From the cell containing the given text, extract its center point as (x, y) coordinate. 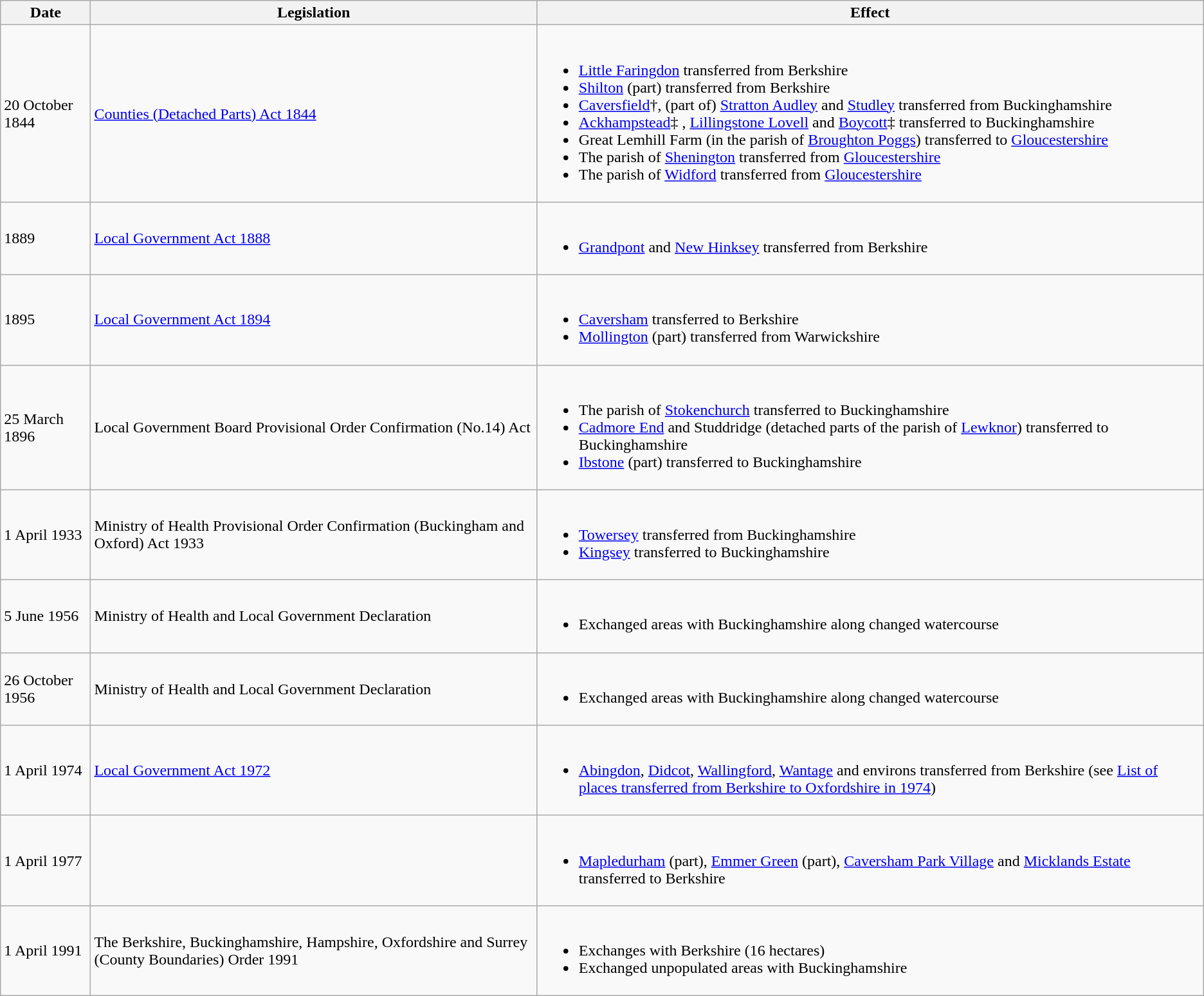
25 March 1896 (46, 427)
1 April 1977 (46, 860)
1 April 1933 (46, 535)
Local Government Act 1888 (314, 238)
Towersey transferred from BuckinghamshireKingsey transferred to Buckinghamshire (870, 535)
1889 (46, 238)
Local Government Board Provisional Order Confirmation (No.14) Act (314, 427)
Counties (Detached Parts) Act 1844 (314, 113)
Abingdon, Didcot, Wallingford, Wantage and environs transferred from Berkshire (see List of places transferred from Berkshire to Oxfordshire in 1974) (870, 770)
Date (46, 13)
1895 (46, 320)
Legislation (314, 13)
20 October 1844 (46, 113)
1 April 1991 (46, 950)
5 June 1956 (46, 616)
Ministry of Health Provisional Order Confirmation (Buckingham and Oxford) Act 1933 (314, 535)
Local Government Act 1894 (314, 320)
Effect (870, 13)
Caversham transferred to BerkshireMollington (part) transferred from Warwickshire (870, 320)
Local Government Act 1972 (314, 770)
Grandpont and New Hinksey transferred from Berkshire (870, 238)
The Berkshire, Buckinghamshire, Hampshire, Oxfordshire and Surrey (County Boundaries) Order 1991 (314, 950)
1 April 1974 (46, 770)
26 October 1956 (46, 688)
Mapledurham (part), Emmer Green (part), Caversham Park Village and Micklands Estate transferred to Berkshire (870, 860)
Exchanges with Berkshire (16 hectares)Exchanged unpopulated areas with Buckinghamshire (870, 950)
